Extract the [x, y] coordinate from the center of the cell holding the provided text.  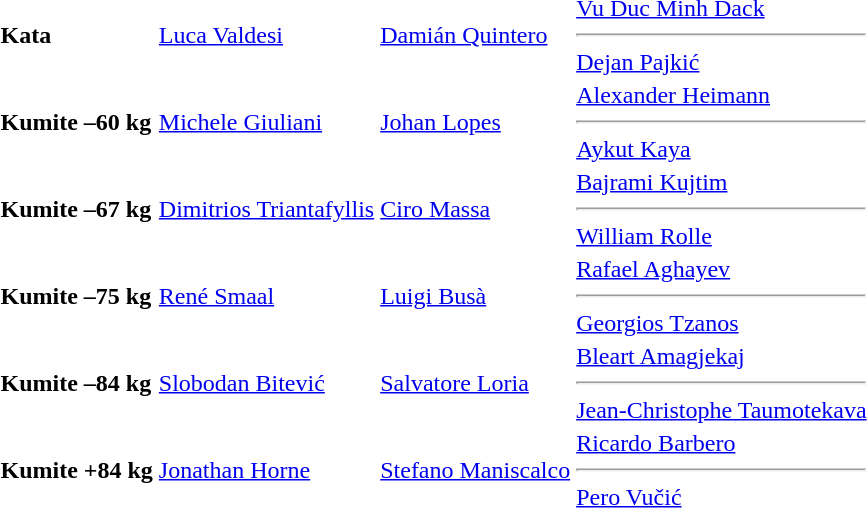
Michele Giuliani [266, 122]
Slobodan Bitević [266, 383]
Johan Lopes [476, 122]
Luigi Busà [476, 296]
Ciro Massa [476, 209]
Dimitrios Triantafyllis [266, 209]
René Smaal [266, 296]
Salvatore Loria [476, 383]
